Detect which cell encompasses the target text, then output its [X, Y] center coordinate. 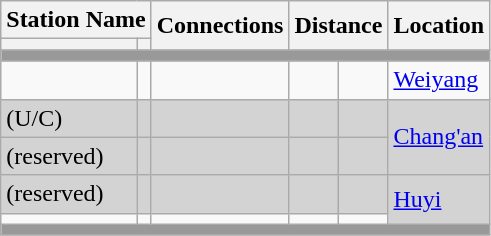
Station Name [76, 20]
Weiyang [439, 80]
Chang'an [439, 137]
Distance [338, 26]
Huyi [439, 200]
Connections [220, 26]
Location [439, 26]
(U/C) [69, 118]
